Search for the cell housing the specified text and yield its [x, y] center coordinate. 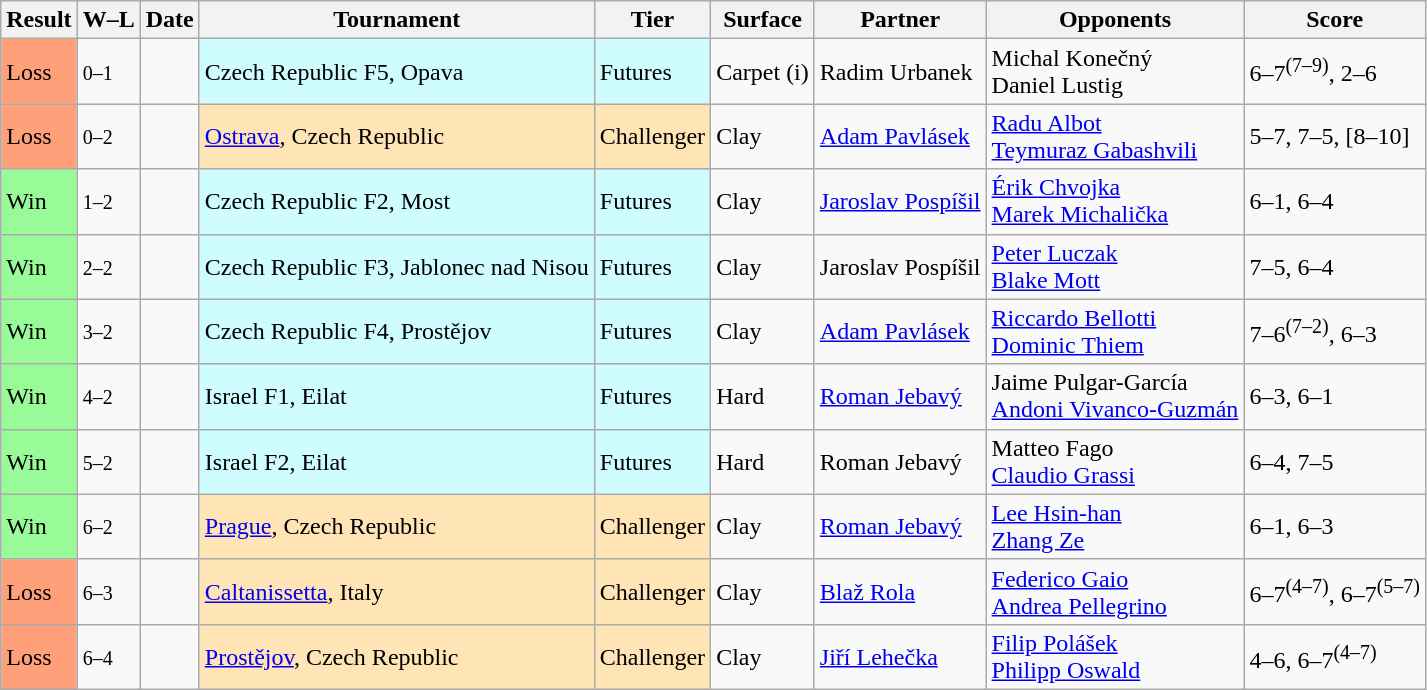
Czech Republic F3, Jablonec nad Nisou [396, 266]
Riccardo Bellotti Dominic Thiem [1115, 332]
Israel F2, Eilat [396, 462]
Prague, Czech Republic [396, 526]
Score [1335, 20]
Prostějov, Czech Republic [396, 656]
Blaž Rola [900, 592]
1–2 [108, 202]
Partner [900, 20]
Michal Konečný Daniel Lustig [1115, 72]
Érik Chvojka Marek Michalička [1115, 202]
4–2 [108, 396]
Tier [652, 20]
Radu Albot Teymuraz Gabashvili [1115, 136]
Czech Republic F2, Most [396, 202]
Opponents [1115, 20]
6–4 [108, 656]
Filip Polášek Philipp Oswald [1115, 656]
5–2 [108, 462]
Tournament [396, 20]
Ostrava, Czech Republic [396, 136]
Surface [763, 20]
W–L [108, 20]
Radim Urbanek [900, 72]
Czech Republic F5, Opava [396, 72]
6–3, 6–1 [1335, 396]
Peter Luczak Blake Mott [1115, 266]
5–7, 7–5, [8–10] [1335, 136]
2–2 [108, 266]
Jiří Lehečka [900, 656]
6–2 [108, 526]
6–4, 7–5 [1335, 462]
Date [170, 20]
4–6, 6–7(4–7) [1335, 656]
Caltanissetta, Italy [396, 592]
Czech Republic F4, Prostějov [396, 332]
6–1, 6–4 [1335, 202]
6–1, 6–3 [1335, 526]
Lee Hsin-han Zhang Ze [1115, 526]
3–2 [108, 332]
Result [39, 20]
6–7(4–7), 6–7(5–7) [1335, 592]
Carpet (i) [763, 72]
Israel F1, Eilat [396, 396]
7–6(7–2), 6–3 [1335, 332]
Jaime Pulgar-García Andoni Vivanco-Guzmán [1115, 396]
Matteo Fago Claudio Grassi [1115, 462]
7–5, 6–4 [1335, 266]
0–1 [108, 72]
Federico Gaio Andrea Pellegrino [1115, 592]
6–7(7–9), 2–6 [1335, 72]
6–3 [108, 592]
0–2 [108, 136]
